Output the [X, Y] coordinate of the center of the cell containing the given text.  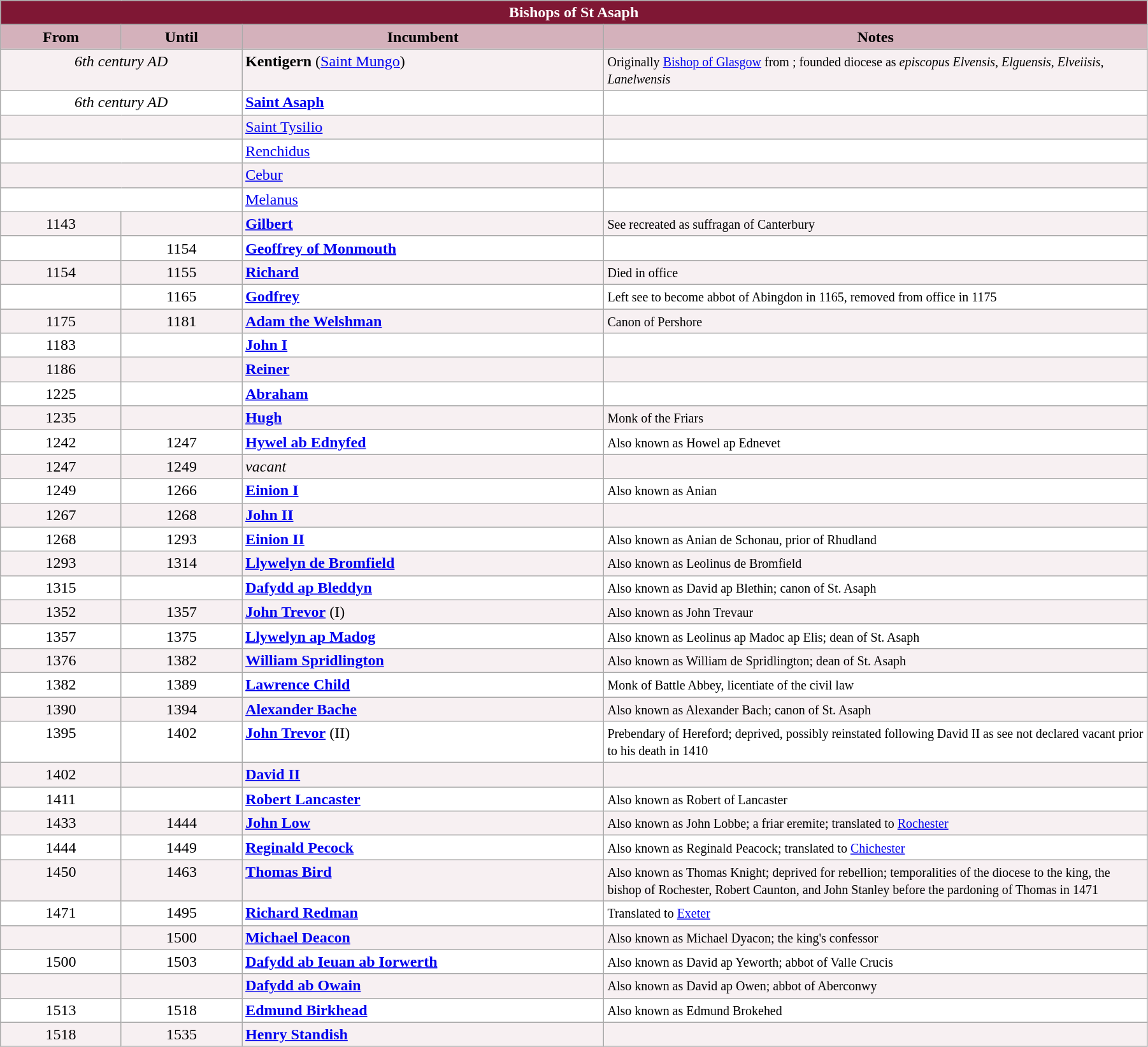
Hywel ab Ednyfed [423, 442]
1242 [61, 442]
Reiner [423, 370]
Until [181, 37]
1535 [181, 1034]
Alexander Bache [423, 709]
1450 [61, 881]
Also known as David ap Blethin; canon of St. Asaph [875, 588]
1463 [181, 881]
Michael Deacon [423, 937]
1181 [181, 321]
Prebendary of Hereford; deprived, possibly reinstated following David II as see not declared vacant prior to his death in 1410 [875, 742]
Abraham [423, 394]
Also known as Michael Dyacon; the king's confessor [875, 937]
Also known as Anian [875, 491]
Notes [875, 37]
Thomas Bird [423, 881]
Also known as David ap Yeworth; abbot of Valle Crucis [875, 962]
John Low [423, 823]
Kentigern (Saint Mungo) [423, 70]
1266 [181, 491]
Geoffrey of Monmouth [423, 248]
1394 [181, 709]
Melanus [423, 199]
Incumbent [423, 37]
1411 [61, 799]
Robert Lancaster [423, 799]
1390 [61, 709]
Saint Tysilio [423, 127]
Also known as John Lobbe; a friar eremite; translated to Rochester [875, 823]
John II [423, 515]
Saint Asaph [423, 103]
From [61, 37]
1352 [61, 612]
1314 [181, 563]
Also known as Alexander Bach; canon of St. Asaph [875, 709]
Renchidus [423, 151]
Also known as Leolinus ap Madoc ap Elis; dean of St. Asaph [875, 636]
John Trevor (I) [423, 612]
1433 [61, 823]
Also known as Robert of Lancaster [875, 799]
William Spridlington [423, 660]
1495 [181, 913]
1183 [61, 345]
See recreated as suffragan of Canterbury [875, 224]
John Trevor (II) [423, 742]
Dafydd ab Owain [423, 986]
Cebur [423, 175]
Originally Bishop of Glasgow from ; founded diocese as episcopus Elvensis, Elguensis, Elveiisis, Lanelwensis [875, 70]
Adam the Welshman [423, 321]
Einion I [423, 491]
Godfrey [423, 296]
Also known as John Trevaur [875, 612]
Llywelyn de Bromfield [423, 563]
John I [423, 345]
1175 [61, 321]
Also known as Howel ap Ednevet [875, 442]
1503 [181, 962]
Lawrence Child [423, 684]
vacant [423, 466]
1225 [61, 394]
Hugh [423, 418]
1267 [61, 515]
Henry Standish [423, 1034]
1395 [61, 742]
1186 [61, 370]
1155 [181, 272]
1143 [61, 224]
1235 [61, 418]
Edmund Birkhead [423, 1010]
1376 [61, 660]
1449 [181, 848]
Left see to become abbot of Abingdon in 1165, removed from office in 1175 [875, 296]
1471 [61, 913]
Monk of Battle Abbey, licentiate of the civil law [875, 684]
David II [423, 775]
Translated to Exeter [875, 913]
Also known as David ap Owen; abbot of Aberconwy [875, 986]
1315 [61, 588]
Einion II [423, 539]
Died in office [875, 272]
Richard [423, 272]
Canon of Pershore [875, 321]
1375 [181, 636]
Also known as Anian de Schonau, prior of Rhudland [875, 539]
Also known as William de Spridlington; dean of St. Asaph [875, 660]
Also known as Reginald Peacock; translated to Chichester [875, 848]
Reginald Pecock [423, 848]
Dafydd ab Ieuan ab Iorwerth [423, 962]
Monk of the Friars [875, 418]
1389 [181, 684]
Richard Redman [423, 913]
1165 [181, 296]
Also known as Leolinus de Bromfield [875, 563]
Bishops of St Asaph [574, 13]
Llywelyn ap Madog [423, 636]
Also known as Edmund Brokehed [875, 1010]
Dafydd ap Bleddyn [423, 588]
Gilbert [423, 224]
1513 [61, 1010]
